Locate the cell with the specified text and output its [X, Y] center coordinate. 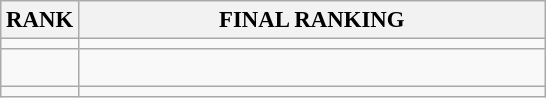
FINAL RANKING [312, 20]
RANK [40, 20]
